Scan for the cell matching the given text and deliver its (x, y) coordinate at center. 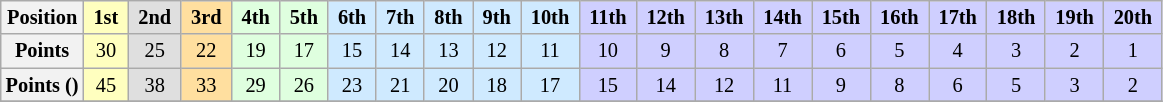
13th (724, 17)
2nd (154, 17)
3rd (206, 17)
23 (352, 85)
10 (608, 51)
9th (497, 17)
7 (782, 51)
14th (782, 17)
22 (206, 51)
33 (206, 85)
8th (448, 17)
4th (256, 17)
45 (106, 85)
18th (1016, 17)
17th (957, 17)
30 (106, 51)
19 (256, 51)
20th (1133, 17)
12th (665, 17)
Position (42, 17)
19th (1074, 17)
26 (304, 85)
13 (448, 51)
7th (400, 17)
16th (899, 17)
11th (608, 17)
Points (42, 51)
18 (497, 85)
21 (400, 85)
4 (957, 51)
15th (841, 17)
20 (448, 85)
29 (256, 85)
Points () (42, 85)
1st (106, 17)
5th (304, 17)
1 (1133, 51)
10th (550, 17)
38 (154, 85)
6th (352, 17)
25 (154, 51)
